Return [X, Y] of the center of cell containing provided text 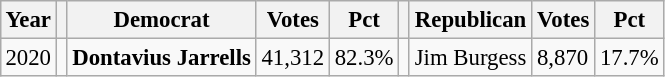
Dontavius Jarrells [162, 57]
2020 [28, 57]
Democrat [162, 20]
Year [28, 20]
8,870 [564, 57]
Jim Burgess [470, 57]
82.3% [364, 57]
17.7% [630, 57]
Republican [470, 20]
41,312 [292, 57]
